Search for the cell housing the specified text and yield its [x, y] center coordinate. 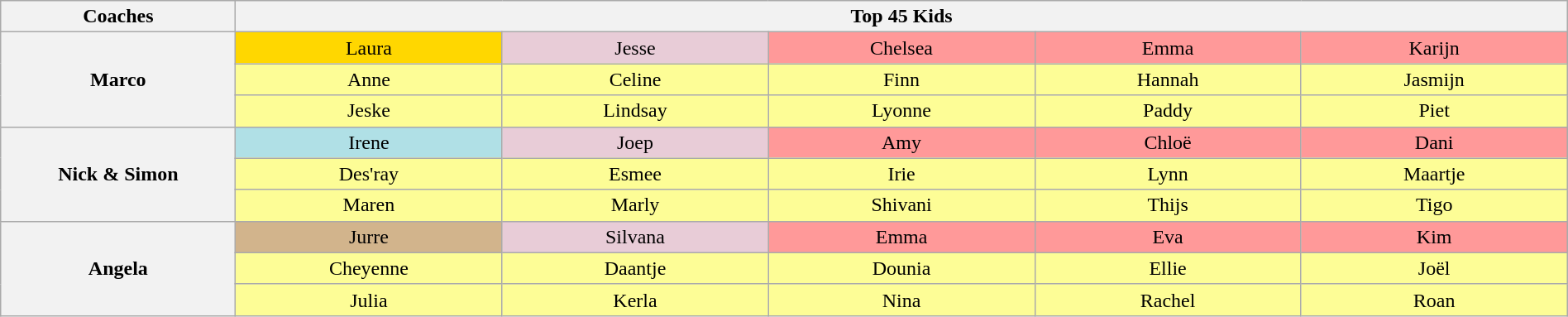
Hannah [1168, 79]
Karijn [1434, 48]
Paddy [1168, 111]
Thijs [1168, 205]
Julia [369, 300]
Jasmijn [1434, 79]
Finn [901, 79]
Esmee [635, 174]
Lyonne [901, 111]
Nina [901, 300]
Rachel [1168, 300]
Irene [369, 142]
Laura [369, 48]
Chelsea [901, 48]
Jesse [635, 48]
Dounia [901, 268]
Amy [901, 142]
Jurre [369, 237]
Maartje [1434, 174]
Des'ray [369, 174]
Eva [1168, 237]
Jeske [369, 111]
Chloë [1168, 142]
Maren [369, 205]
Anne [369, 79]
Roan [1434, 300]
Daantje [635, 268]
Ellie [1168, 268]
Joep [635, 142]
Piet [1434, 111]
Shivani [901, 205]
Celine [635, 79]
Silvana [635, 237]
Coaches [118, 17]
Tigo [1434, 205]
Lindsay [635, 111]
Angela [118, 268]
Dani [1434, 142]
Cheyenne [369, 268]
Marco [118, 79]
Top 45 Kids [901, 17]
Irie [901, 174]
Lynn [1168, 174]
Kim [1434, 237]
Nick & Simon [118, 174]
Marly [635, 205]
Joël [1434, 268]
Kerla [635, 300]
